Locate the cell with the specified text and output its (x, y) center coordinate. 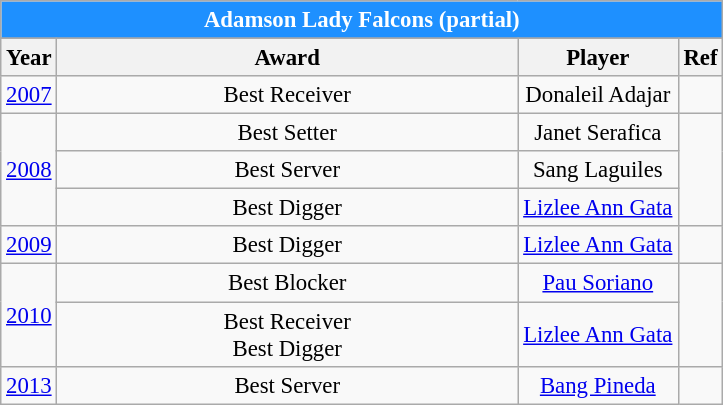
Ref (700, 58)
Best Setter (288, 133)
Award (288, 58)
2009 (29, 245)
2007 (29, 95)
Best Receiver (288, 95)
Year (29, 58)
Donaleil Adajar (598, 95)
Sang Laguiles (598, 170)
Adamson Lady Falcons (partial) (362, 20)
Best ReceiverBest Digger (288, 334)
2010 (29, 315)
Player (598, 58)
Pau Soriano (598, 283)
Janet Serafica (598, 133)
Bang Pineda (598, 385)
2008 (29, 170)
Best Blocker (288, 283)
2013 (29, 385)
